For the text-containing cell, return its midpoint in (x, y) coordinate format. 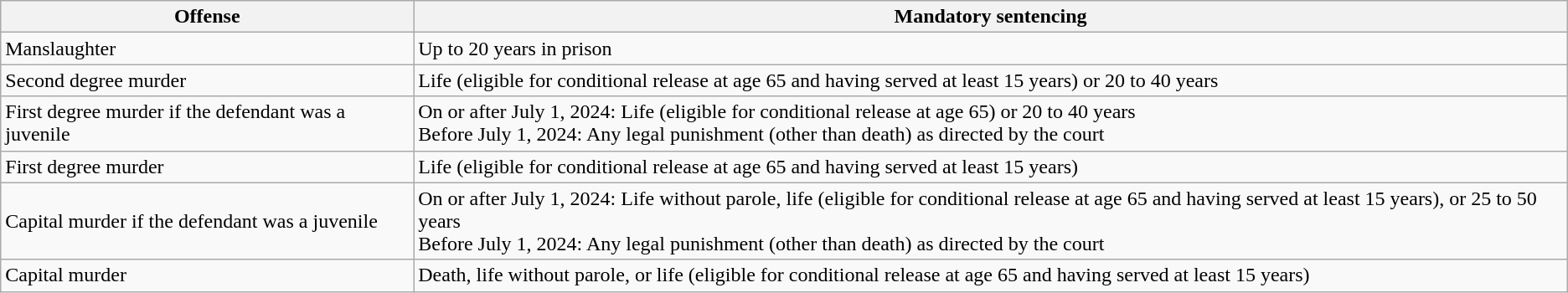
Life (eligible for conditional release at age 65 and having served at least 15 years) or 20 to 40 years (990, 80)
First degree murder (208, 167)
Capital murder (208, 275)
Death, life without parole, or life (eligible for conditional release at age 65 and having served at least 15 years) (990, 275)
Offense (208, 17)
Manslaughter (208, 49)
Second degree murder (208, 80)
Capital murder if the defendant was a juvenile (208, 221)
Life (eligible for conditional release at age 65 and having served at least 15 years) (990, 167)
First degree murder if the defendant was a juvenile (208, 124)
Up to 20 years in prison (990, 49)
Mandatory sentencing (990, 17)
